Capture the cell that displays the provided text and extract its (x, y) central coordinate. 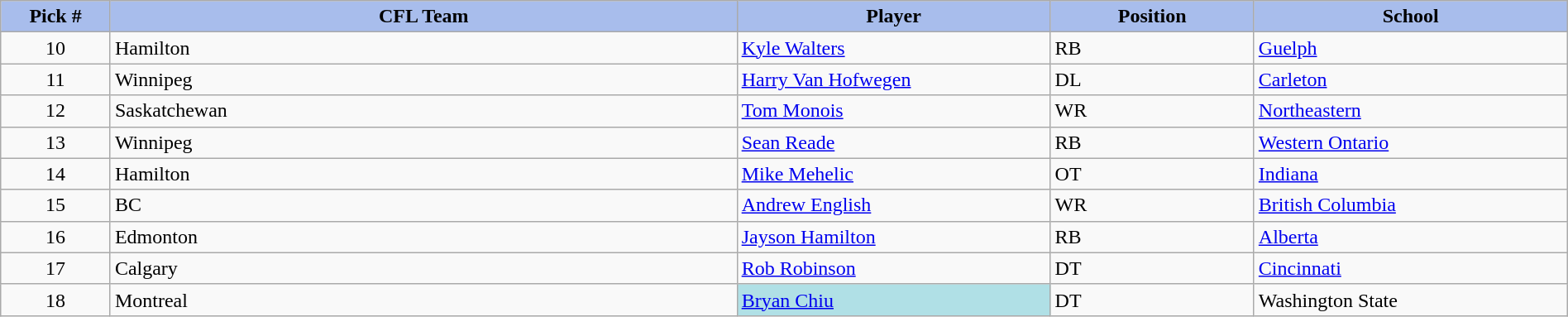
Carleton (1411, 79)
Edmonton (423, 237)
18 (56, 300)
15 (56, 205)
Harry Van Hofwegen (893, 79)
Andrew English (893, 205)
Rob Robinson (893, 268)
Cincinnati (1411, 268)
OT (1152, 174)
17 (56, 268)
BC (423, 205)
Bryan Chiu (893, 300)
School (1411, 17)
Northeastern (1411, 111)
16 (56, 237)
Player (893, 17)
11 (56, 79)
14 (56, 174)
Montreal (423, 300)
British Columbia (1411, 205)
13 (56, 142)
Tom Monois (893, 111)
Western Ontario (1411, 142)
DL (1152, 79)
Kyle Walters (893, 48)
Sean Reade (893, 142)
Guelph (1411, 48)
Mike Mehelic (893, 174)
Jayson Hamilton (893, 237)
Pick # (56, 17)
12 (56, 111)
10 (56, 48)
Indiana (1411, 174)
CFL Team (423, 17)
Position (1152, 17)
Washington State (1411, 300)
Alberta (1411, 237)
Calgary (423, 268)
Saskatchewan (423, 111)
